Return [X, Y] of the center of cell containing provided text 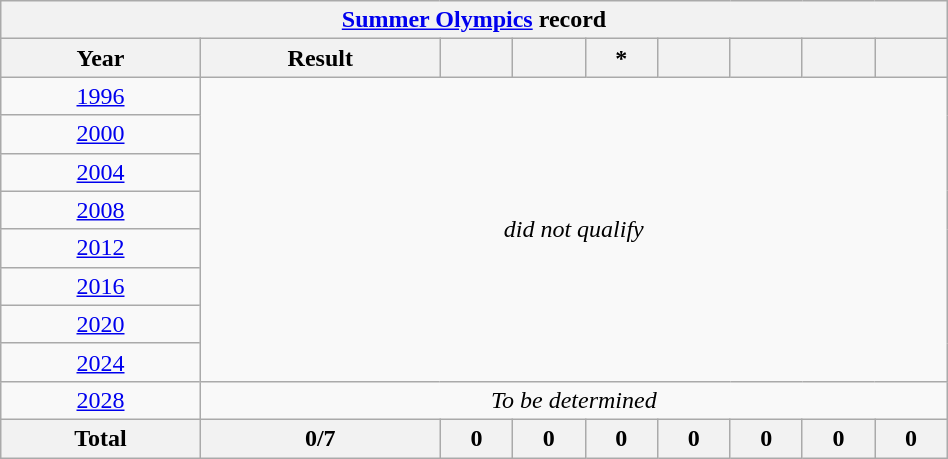
To be determined [574, 400]
2028 [101, 400]
2016 [101, 286]
2004 [101, 172]
Result [320, 58]
Summer Olympics record [474, 20]
2012 [101, 248]
2008 [101, 210]
0/7 [320, 438]
did not qualify [574, 229]
* [621, 58]
2024 [101, 362]
1996 [101, 96]
Total [101, 438]
2000 [101, 134]
2020 [101, 324]
Year [101, 58]
